Output the [X, Y] coordinate of the center of the cell containing the given text.  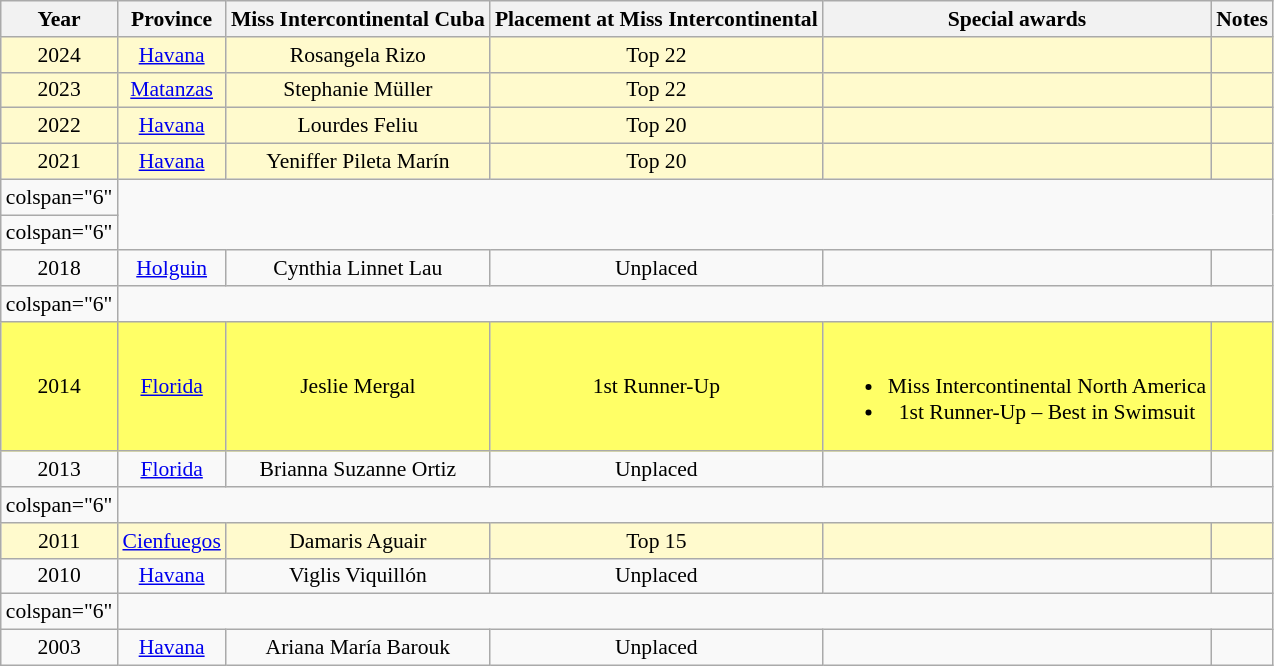
Lourdes Feliu [358, 126]
2022 [60, 126]
Province [171, 19]
Damaris Aguair [358, 541]
2014 [60, 387]
Notes [1242, 19]
Cienfuegos [171, 541]
Jeslie Mergal [358, 387]
2018 [60, 269]
2010 [60, 576]
Placement at Miss Intercontinental [656, 19]
Yeniffer Pileta Marín [358, 162]
2013 [60, 470]
Stephanie Müller [358, 90]
1st Runner-Up [656, 387]
Brianna Suzanne Ortiz [358, 470]
Year [60, 19]
Viglis Viquillón [358, 576]
2023 [60, 90]
Holguin [171, 269]
Special awards [1017, 19]
Miss Intercontinental Cuba [358, 19]
Ariana María Barouk [358, 648]
2011 [60, 541]
Miss Intercontinental North America1st Runner-Up – Best in Swimsuit [1017, 387]
Top 15 [656, 541]
Cynthia Linnet Lau [358, 269]
Rosangela Rizo [358, 55]
Matanzas [171, 90]
2021 [60, 162]
2003 [60, 648]
2024 [60, 55]
